Provide the (x, y) coordinate of the cell's center where the given text is located.  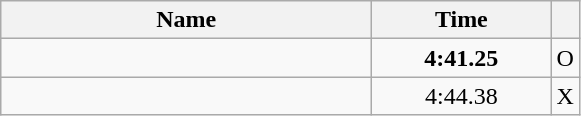
X (565, 96)
4:41.25 (462, 58)
4:44.38 (462, 96)
O (565, 58)
Time (462, 20)
Name (186, 20)
